Provide the [X, Y] coordinate of the cell's center where the given text is located.  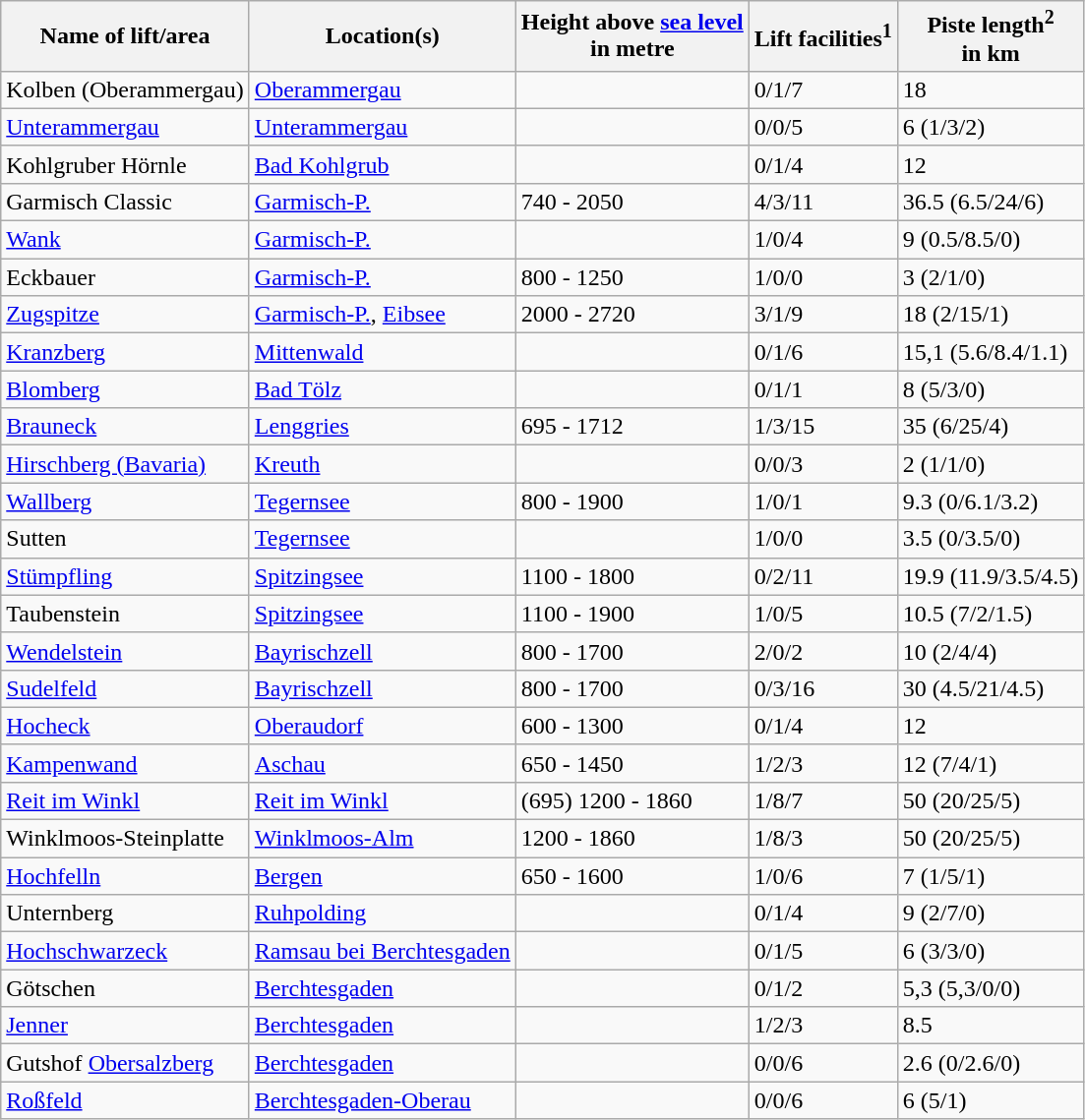
0/1/2 [822, 988]
1/8/3 [822, 839]
35 (6/25/4) [990, 427]
Stümpfling [126, 576]
Brauneck [126, 427]
Hochfelln [126, 876]
8 (5/3/0) [990, 389]
Zugspitze [126, 315]
Blomberg [126, 389]
0/3/16 [822, 688]
Lift facilities1 [822, 36]
8.5 [990, 1026]
Name of lift/area [126, 36]
Location(s) [382, 36]
Garmisch Classic [126, 202]
800 - 1900 [632, 501]
Kohlgruber Hörnle [126, 164]
10 (2/4/4) [990, 651]
3/1/9 [822, 315]
1/0/4 [822, 240]
Height above sea level in metre [632, 36]
Unternberg [126, 914]
6 (5/1) [990, 1100]
Oberammergau [382, 89]
18 [990, 89]
1200 - 1860 [632, 839]
10.5 (7/2/1.5) [990, 614]
1100 - 1900 [632, 614]
Lenggries [382, 427]
7 (1/5/1) [990, 876]
19.9 (11.9/3.5/4.5) [990, 576]
1/0/1 [822, 501]
Garmisch-P., Eibsee [382, 315]
4/3/11 [822, 202]
Kranzberg [126, 352]
Roßfeld [126, 1100]
0/0/3 [822, 464]
Wendelstein [126, 651]
18 (2/15/1) [990, 315]
Wank [126, 240]
15,1 (5.6/8.4/1.1) [990, 352]
Gutshof Obersalzberg [126, 1063]
9 (2/7/0) [990, 914]
Kolben (Oberammergau) [126, 89]
2.6 (0/2.6/0) [990, 1063]
Hochschwarzeck [126, 951]
0/2/11 [822, 576]
0/1/7 [822, 89]
0/1/5 [822, 951]
1/3/15 [822, 427]
6 (3/3/0) [990, 951]
Bad Kohlgrub [382, 164]
1/0/6 [822, 876]
Eckbauer [126, 277]
1/8/7 [822, 800]
36.5 (6.5/24/6) [990, 202]
Götschen [126, 988]
9.3 (0/6.1/3.2) [990, 501]
2/0/2 [822, 651]
(695) 1200 - 1860 [632, 800]
3 (2/1/0) [990, 277]
Bergen [382, 876]
Sutten [126, 539]
Aschau [382, 763]
9 (0.5/8.5/0) [990, 240]
Sudelfeld [126, 688]
0/1/1 [822, 389]
650 - 1600 [632, 876]
650 - 1450 [632, 763]
Hocheck [126, 726]
600 - 1300 [632, 726]
Piste length2 in km [990, 36]
1100 - 1800 [632, 576]
6 (1/3/2) [990, 127]
800 - 1250 [632, 277]
3.5 (0/3.5/0) [990, 539]
740 - 2050 [632, 202]
12 (7/4/1) [990, 763]
Bad Tölz [382, 389]
Hirschberg (Bavaria) [126, 464]
Wallberg [126, 501]
5,3 (5,3/0/0) [990, 988]
Oberaudorf [382, 726]
Kreuth [382, 464]
0/0/5 [822, 127]
Ramsau bei Berchtesgaden [382, 951]
1/0/5 [822, 614]
2 (1/1/0) [990, 464]
Jenner [126, 1026]
30 (4.5/21/4.5) [990, 688]
Berchtesgaden-Oberau [382, 1100]
695 - 1712 [632, 427]
Winklmoos-Steinplatte [126, 839]
Winklmoos-Alm [382, 839]
Kampenwand [126, 763]
Ruhpolding [382, 914]
2000 - 2720 [632, 315]
Mittenwald [382, 352]
0/1/6 [822, 352]
Taubenstein [126, 614]
